Find where the given text appears and provide that cell's center as [x, y] coordinate. 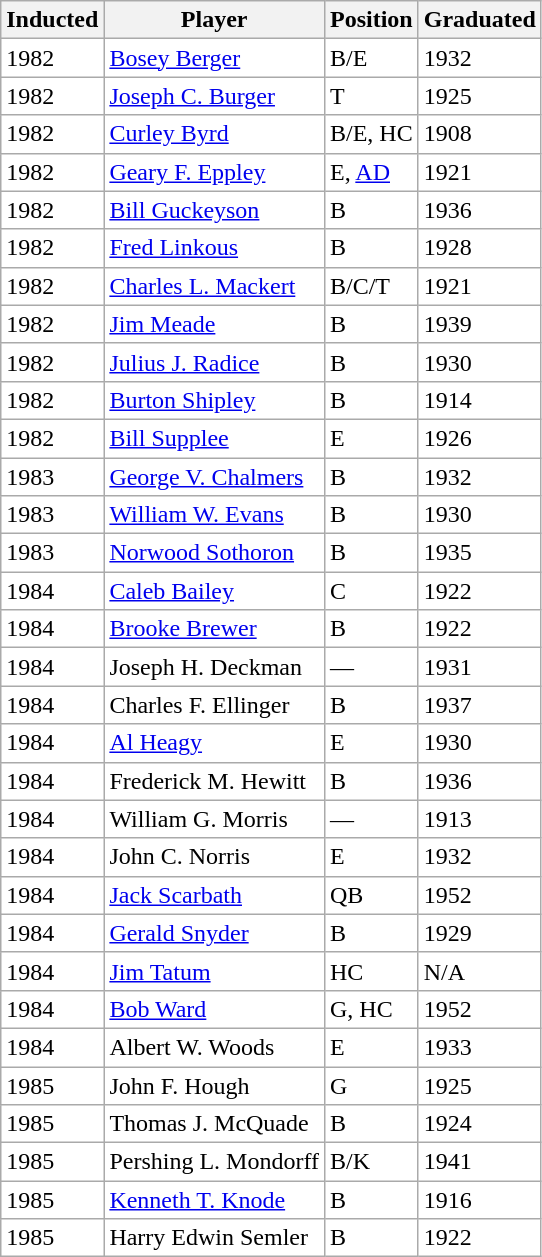
1926 [480, 438]
1914 [480, 400]
B/E [371, 58]
Jim Tatum [214, 971]
Al Heagy [214, 743]
Bob Ward [214, 1009]
B/E, HC [371, 134]
Charles F. Ellinger [214, 705]
Frederick M. Hewitt [214, 781]
Thomas J. McQuade [214, 1124]
Charles L. Mackert [214, 286]
T [371, 96]
William W. Evans [214, 515]
Joseph H. Deckman [214, 667]
Geary F. Eppley [214, 172]
1941 [480, 1162]
1935 [480, 553]
1916 [480, 1200]
1908 [480, 134]
G, HC [371, 1009]
George V. Chalmers [214, 477]
Norwood Sothoron [214, 553]
Jim Meade [214, 324]
William G. Morris [214, 819]
1924 [480, 1124]
Player [214, 20]
1939 [480, 324]
HC [371, 971]
Curley Byrd [214, 134]
C [371, 591]
1933 [480, 1047]
Kenneth T. Knode [214, 1200]
Pershing L. Mondorff [214, 1162]
Gerald Snyder [214, 933]
1928 [480, 248]
B/K [371, 1162]
Julius J. Radice [214, 362]
Bill Guckeyson [214, 210]
1929 [480, 933]
B/C/T [371, 286]
Bill Supplee [214, 438]
Fred Linkous [214, 248]
Albert W. Woods [214, 1047]
John F. Hough [214, 1085]
Burton Shipley [214, 400]
QB [371, 895]
1913 [480, 819]
Position [371, 20]
G [371, 1085]
N/A [480, 971]
John C. Norris [214, 857]
Graduated [480, 20]
Bosey Berger [214, 58]
1931 [480, 667]
Jack Scarbath [214, 895]
Joseph C. Burger [214, 96]
Harry Edwin Semler [214, 1238]
E, AD [371, 172]
Caleb Bailey [214, 591]
Inducted [52, 20]
Brooke Brewer [214, 629]
1937 [480, 705]
